Output the (x, y) coordinate of the center of the cell containing the given text.  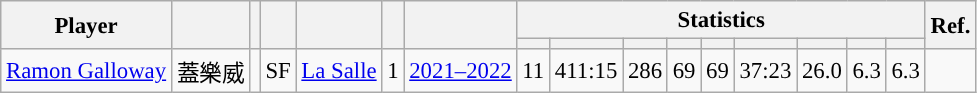
Statistics (721, 20)
Ramon Galloway (86, 71)
286 (646, 71)
Player (86, 25)
蓋樂威 (210, 71)
La Salle (339, 71)
1 (393, 71)
Ref. (950, 25)
26.0 (822, 71)
37:23 (766, 71)
SF (278, 71)
411:15 (586, 71)
2021–2022 (460, 71)
11 (534, 71)
